Pinpoint the cell where the given text exists, returning its (X, Y) midpoint coordinate. 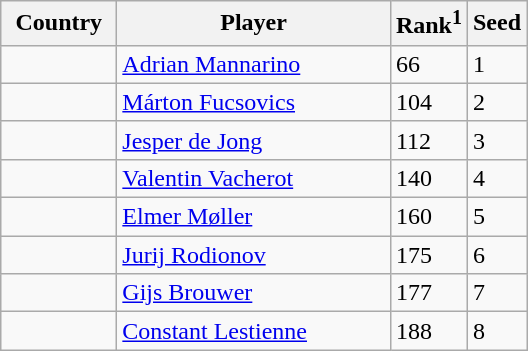
Adrian Mannarino (254, 64)
Elmer Møller (254, 217)
177 (428, 293)
104 (428, 102)
1 (496, 64)
8 (496, 331)
Seed (496, 24)
Rank1 (428, 24)
Márton Fucsovics (254, 102)
140 (428, 178)
Jesper de Jong (254, 140)
Player (254, 24)
188 (428, 331)
5 (496, 217)
4 (496, 178)
112 (428, 140)
Gijs Brouwer (254, 293)
Country (59, 24)
3 (496, 140)
2 (496, 102)
Constant Lestienne (254, 331)
6 (496, 255)
66 (428, 64)
Jurij Rodionov (254, 255)
175 (428, 255)
7 (496, 293)
Valentin Vacherot (254, 178)
160 (428, 217)
